Scan for the cell matching the given text and deliver its [x, y] coordinate at center. 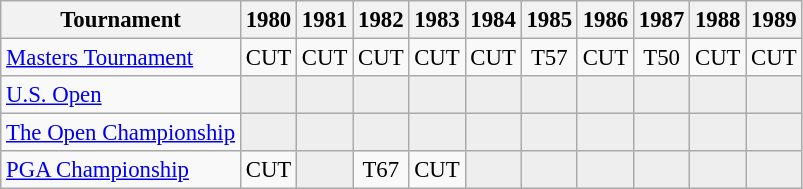
U.S. Open [121, 95]
PGA Championship [121, 170]
The Open Championship [121, 133]
1985 [549, 20]
1982 [381, 20]
1980 [268, 20]
Masters Tournament [121, 58]
1986 [605, 20]
Tournament [121, 20]
1987 [661, 20]
1981 [325, 20]
T67 [381, 170]
1988 [718, 20]
T57 [549, 58]
T50 [661, 58]
1983 [437, 20]
1984 [493, 20]
1989 [774, 20]
